Search for the cell housing the specified text and yield its (x, y) center coordinate. 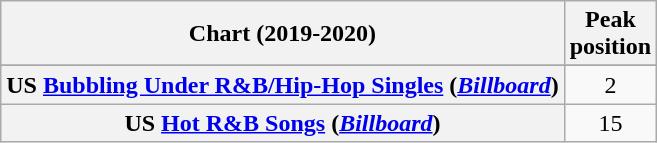
US Bubbling Under R&B/Hip-Hop Singles (Billboard) (282, 85)
US Hot R&B Songs (Billboard) (282, 123)
Chart (2019-2020) (282, 34)
2 (610, 85)
Peakposition (610, 34)
15 (610, 123)
